Extract the [X, Y] coordinate from the center of the cell holding the provided text.  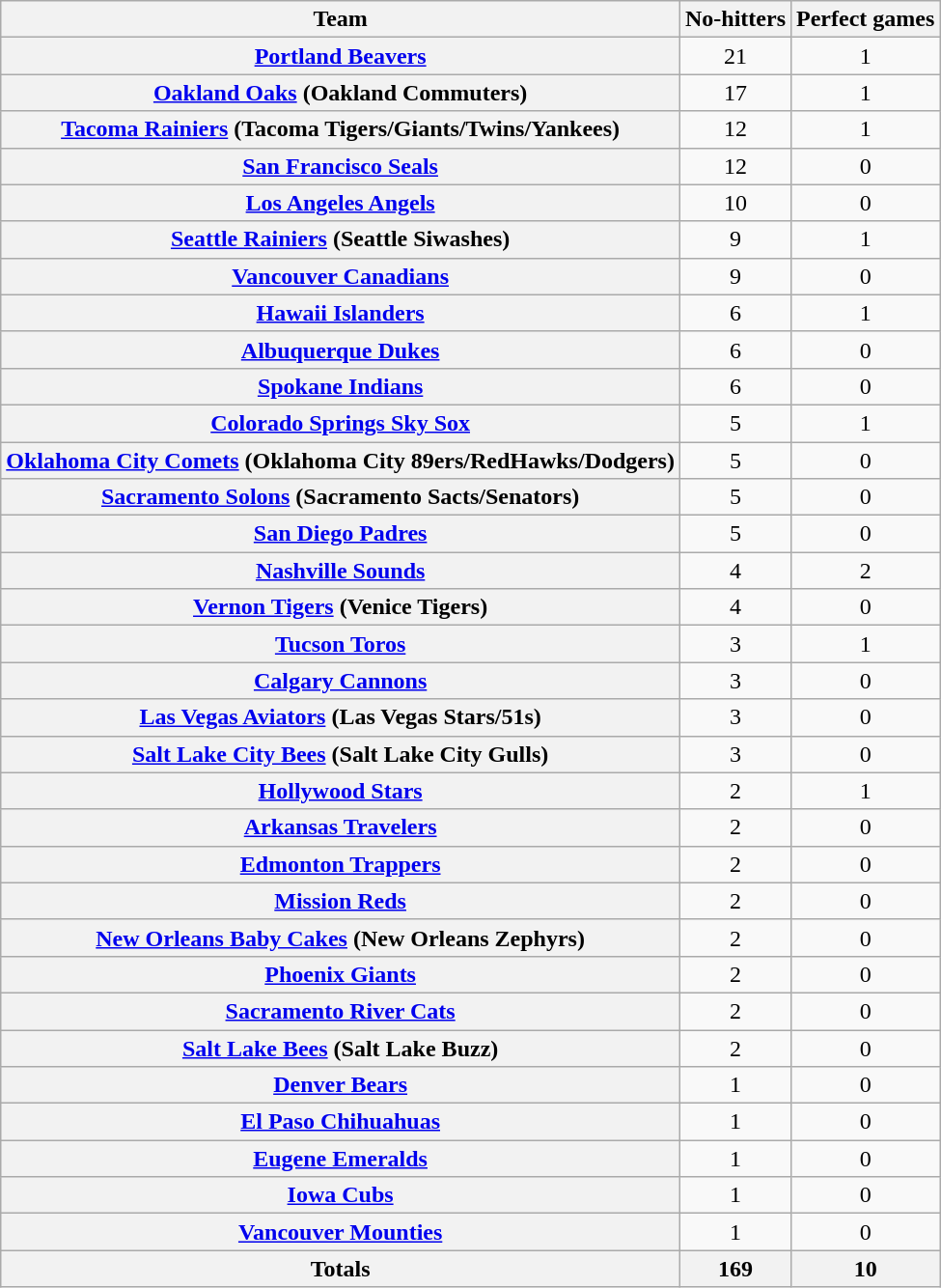
Vancouver Canadians [341, 276]
Tucson Toros [341, 644]
Sacramento River Cats [341, 1011]
San Diego Padres [341, 534]
Phoenix Giants [341, 974]
New Orleans Baby Cakes (New Orleans Zephyrs) [341, 938]
Vancouver Mounties [341, 1232]
Vernon Tigers (Venice Tigers) [341, 607]
Salt Lake City Bees (Salt Lake City Gulls) [341, 754]
Totals [341, 1269]
No-hitters [735, 19]
Mission Reds [341, 901]
Sacramento Solons (Sacramento Sacts/Senators) [341, 497]
21 [735, 56]
Seattle Rainiers (Seattle Siwashes) [341, 239]
Hollywood Stars [341, 791]
Perfect games [866, 19]
Hawaii Islanders [341, 313]
San Francisco Seals [341, 166]
Los Angeles Angels [341, 203]
Las Vegas Aviators (Las Vegas Stars/51s) [341, 717]
El Paso Chihuahuas [341, 1122]
169 [735, 1269]
Oakland Oaks (Oakland Commuters) [341, 93]
Nashville Sounds [341, 571]
Team [341, 19]
Tacoma Rainiers (Tacoma Tigers/Giants/Twins/Yankees) [341, 129]
Edmonton Trappers [341, 864]
Spokane Indians [341, 386]
17 [735, 93]
Arkansas Travelers [341, 827]
Colorado Springs Sky Sox [341, 423]
Oklahoma City Comets (Oklahoma City 89ers/RedHawks/Dodgers) [341, 461]
Denver Bears [341, 1085]
Salt Lake Bees (Salt Lake Buzz) [341, 1048]
Eugene Emeralds [341, 1159]
Calgary Cannons [341, 681]
Iowa Cubs [341, 1195]
Portland Beavers [341, 56]
Albuquerque Dukes [341, 350]
